Extract the [x, y] coordinate from the center of the cell holding the provided text.  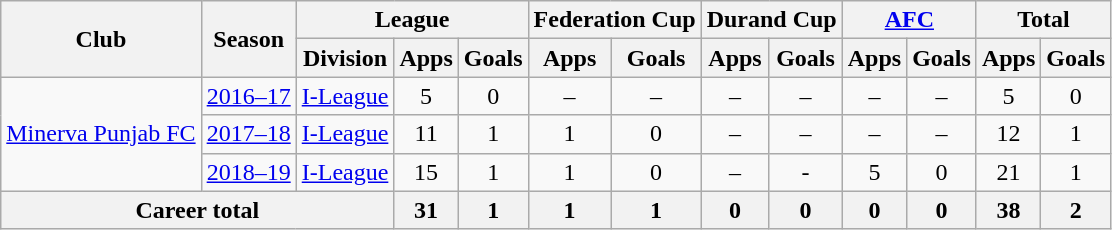
AFC [909, 20]
21 [1008, 172]
15 [426, 172]
38 [1008, 210]
- [806, 172]
2016–17 [248, 96]
Minerva Punjab FC [101, 134]
2 [1076, 210]
Division [345, 58]
Club [101, 39]
12 [1008, 134]
11 [426, 134]
Season [248, 39]
2017–18 [248, 134]
31 [426, 210]
Federation Cup [614, 20]
League [412, 20]
Durand Cup [772, 20]
Total [1043, 20]
2018–19 [248, 172]
Career total [198, 210]
